Return (x, y) of the center of cell containing provided text 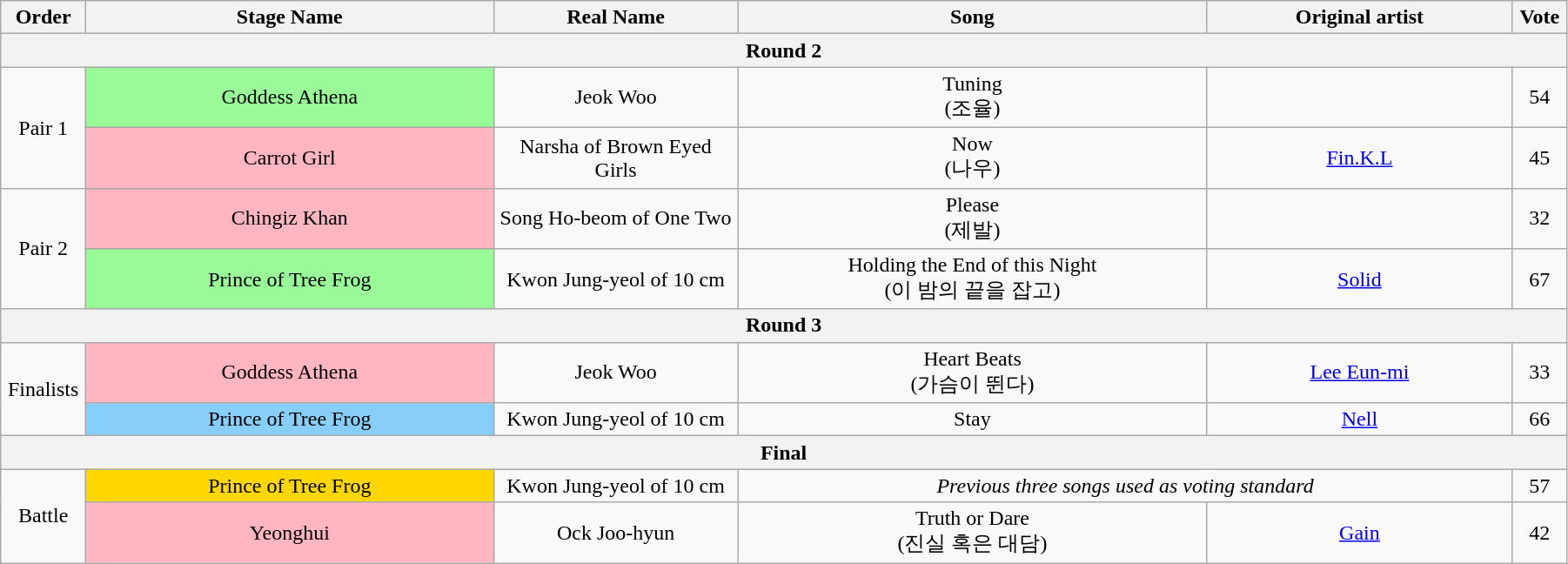
42 (1539, 533)
Narsha of Brown Eyed Girls (616, 158)
Stay (973, 420)
Pair 2 (44, 249)
67 (1539, 279)
45 (1539, 158)
Chingiz Khan (290, 218)
57 (1539, 486)
Final (784, 453)
Stage Name (290, 17)
Lee Eun-mi (1359, 373)
Yeonghui (290, 533)
32 (1539, 218)
Previous three songs used as voting standard (1125, 486)
Order (44, 17)
Holding the End of this Night(이 밤의 끝을 잡고) (973, 279)
54 (1539, 97)
Battle (44, 516)
Round 3 (784, 326)
Truth or Dare(진실 혹은 대담) (973, 533)
33 (1539, 373)
Pair 1 (44, 127)
Real Name (616, 17)
Please(제발) (973, 218)
Finalists (44, 389)
Heart Beats(가슴이 뛴다) (973, 373)
Ock Joo-hyun (616, 533)
Song (973, 17)
Fin.K.L (1359, 158)
Gain (1359, 533)
Round 2 (784, 50)
Song Ho-beom of One Two (616, 218)
Carrot Girl (290, 158)
Now(나우) (973, 158)
Nell (1359, 420)
Solid (1359, 279)
Vote (1539, 17)
Tuning(조율) (973, 97)
66 (1539, 420)
Original artist (1359, 17)
